Capture the cell that displays the provided text and extract its [X, Y] central coordinate. 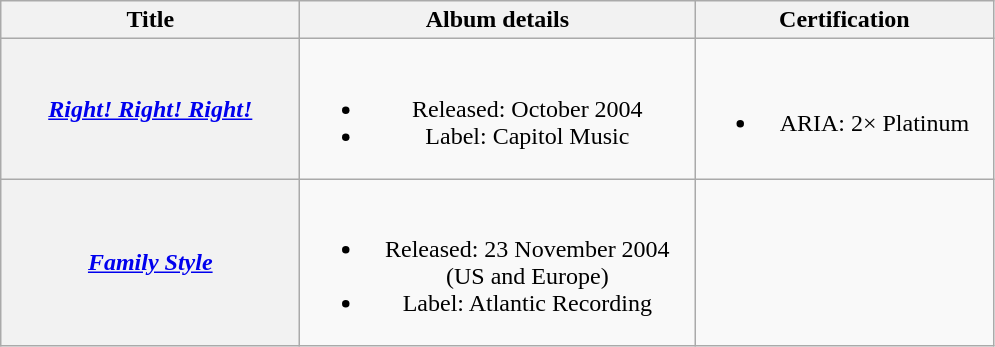
Family Style [150, 262]
Album details [498, 20]
Certification [844, 20]
Right! Right! Right! [150, 109]
Released: 23 November 2004 (US and Europe)Label: Atlantic Recording [498, 262]
Released: October 2004Label: Capitol Music [498, 109]
ARIA: 2× Platinum [844, 109]
Title [150, 20]
